Provide the [X, Y] coordinate of the cell's center where the given text is located.  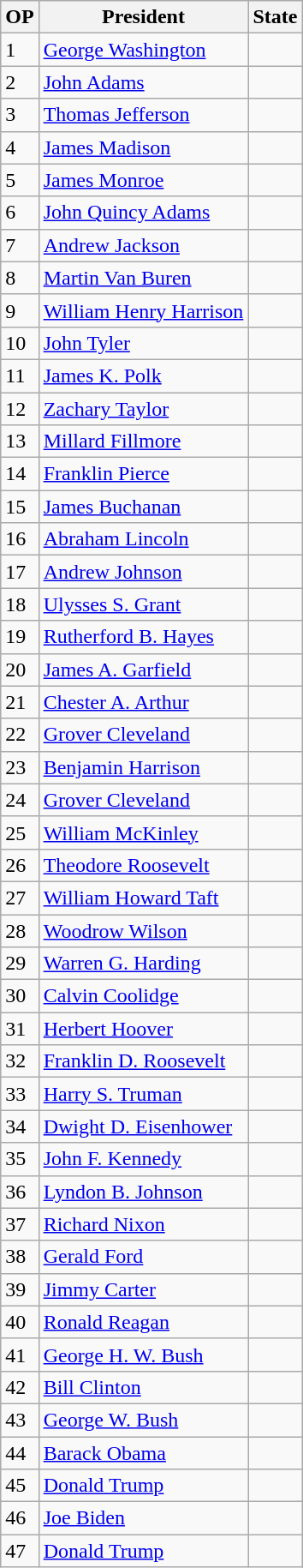
State [276, 17]
30 [20, 996]
Jimmy Carter [144, 1289]
Gerald Ford [144, 1257]
OP [20, 17]
George H. W. Bush [144, 1355]
President [144, 17]
Barack Obama [144, 1453]
33 [20, 1094]
Franklin Pierce [144, 474]
Zachary Taylor [144, 409]
24 [20, 800]
26 [20, 865]
Herbert Hoover [144, 1029]
Dwight D. Eisenhower [144, 1126]
William Howard Taft [144, 898]
21 [20, 702]
6 [20, 213]
Chester A. Arthur [144, 702]
27 [20, 898]
Abraham Lincoln [144, 539]
22 [20, 735]
Woodrow Wilson [144, 930]
25 [20, 832]
38 [20, 1257]
41 [20, 1355]
Benjamin Harrison [144, 767]
Andrew Johnson [144, 572]
20 [20, 670]
John Quincy Adams [144, 213]
George Washington [144, 50]
44 [20, 1453]
William Henry Harrison [144, 310]
23 [20, 767]
29 [20, 964]
Harry S. Truman [144, 1094]
37 [20, 1224]
39 [20, 1289]
Andrew Jackson [144, 245]
34 [20, 1126]
14 [20, 474]
13 [20, 442]
31 [20, 1029]
1 [20, 50]
Millard Fillmore [144, 442]
8 [20, 278]
James Madison [144, 147]
Ulysses S. Grant [144, 604]
James Monroe [144, 180]
Calvin Coolidge [144, 996]
19 [20, 637]
42 [20, 1387]
36 [20, 1192]
17 [20, 572]
9 [20, 310]
7 [20, 245]
28 [20, 930]
32 [20, 1061]
John F. Kennedy [144, 1159]
Ronald Reagan [144, 1322]
Lyndon B. Johnson [144, 1192]
George W. Bush [144, 1420]
12 [20, 409]
16 [20, 539]
35 [20, 1159]
Theodore Roosevelt [144, 865]
Bill Clinton [144, 1387]
45 [20, 1486]
4 [20, 147]
Richard Nixon [144, 1224]
James Buchanan [144, 507]
40 [20, 1322]
Franklin D. Roosevelt [144, 1061]
2 [20, 82]
James A. Garfield [144, 670]
John Adams [144, 82]
10 [20, 343]
James K. Polk [144, 375]
Joe Biden [144, 1518]
Warren G. Harding [144, 964]
Thomas Jefferson [144, 115]
15 [20, 507]
46 [20, 1518]
William McKinley [144, 832]
3 [20, 115]
18 [20, 604]
11 [20, 375]
Martin Van Buren [144, 278]
47 [20, 1551]
43 [20, 1420]
Rutherford B. Hayes [144, 637]
John Tyler [144, 343]
5 [20, 180]
